Extract the [x, y] coordinate from the center of the cell holding the provided text.  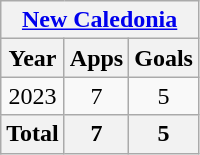
New Caledonia [100, 20]
Apps [96, 58]
Year [33, 58]
2023 [33, 96]
Total [33, 134]
Goals [164, 58]
